Scan for the cell matching the given text and deliver its (x, y) coordinate at center. 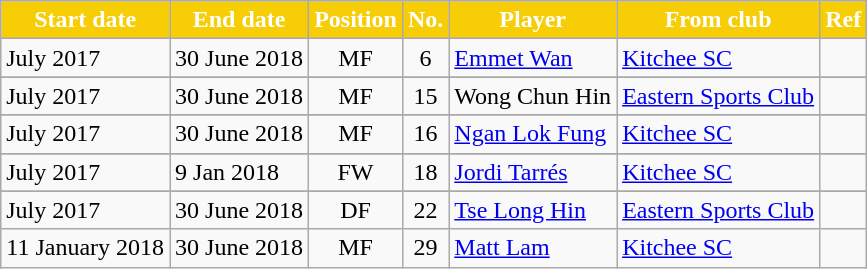
Tse Long Hin (533, 210)
Wong Chun Hin (533, 96)
FW (356, 172)
Ref (844, 20)
Player (533, 20)
Start date (86, 20)
15 (425, 96)
Matt Lam (533, 248)
End date (240, 20)
11 January 2018 (86, 248)
From club (718, 20)
Ngan Lok Fung (533, 134)
Position (356, 20)
Emmet Wan (533, 58)
22 (425, 210)
6 (425, 58)
Jordi Tarrés (533, 172)
No. (425, 20)
18 (425, 172)
9 Jan 2018 (240, 172)
29 (425, 248)
16 (425, 134)
DF (356, 210)
